Provide the [X, Y] coordinate of the cell's center where the given text is located.  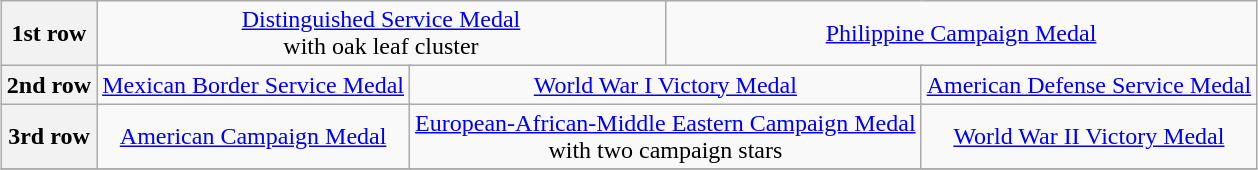
American Campaign Medal [254, 136]
1st row [48, 34]
American Defense Service Medal [1089, 85]
World War I Victory Medal [666, 85]
Philippine Campaign Medal [960, 34]
World War II Victory Medal [1089, 136]
European-African-Middle Eastern Campaign Medal with two campaign stars [666, 136]
3rd row [48, 136]
2nd row [48, 85]
Distinguished Service Medalwith oak leaf cluster [382, 34]
Mexican Border Service Medal [254, 85]
